Scan for the cell matching the given text and deliver its (X, Y) coordinate at center. 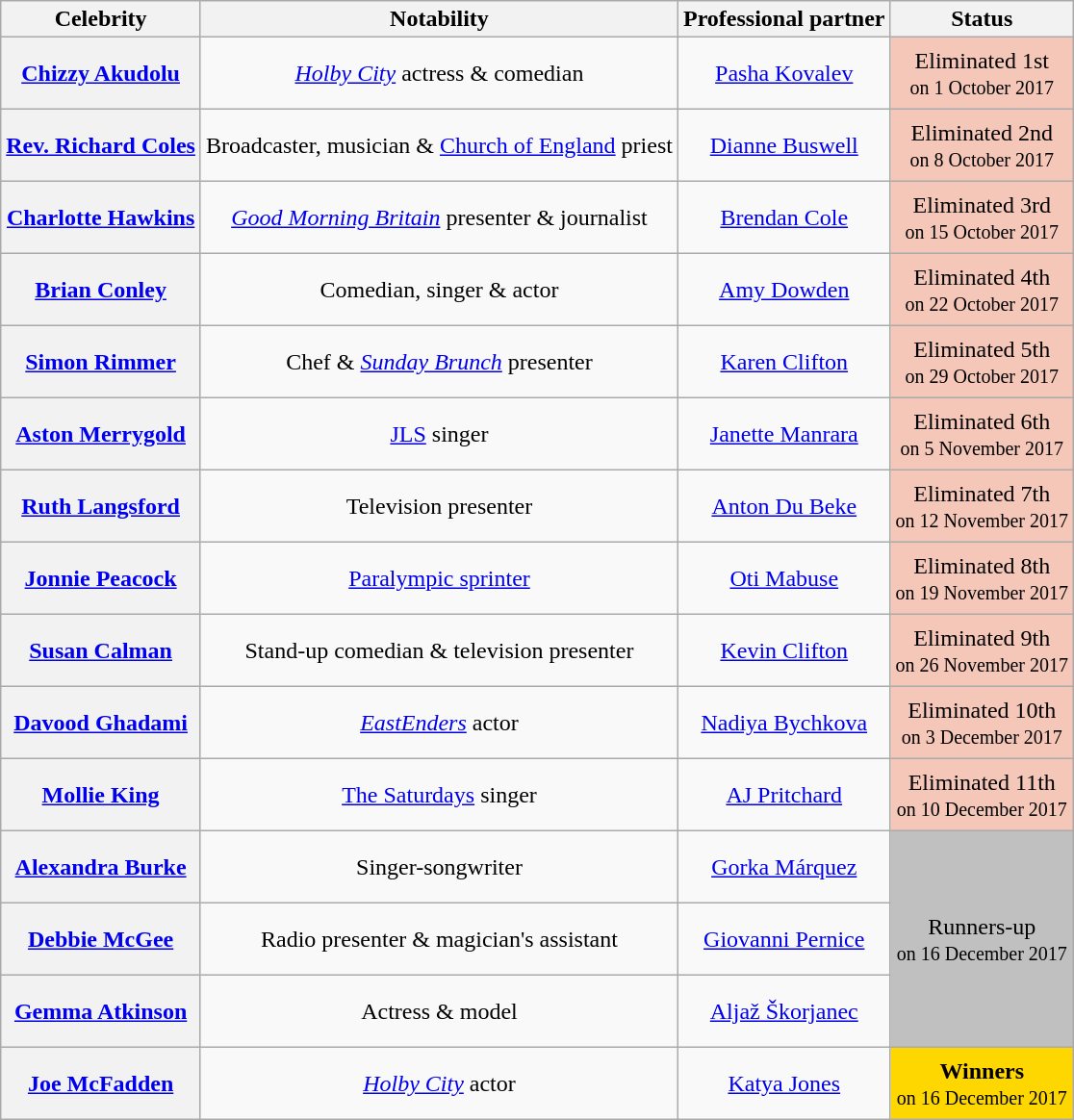
JLS singer (439, 435)
Eliminated 1ston 1 October 2017 (982, 73)
Stand-up comedian & television presenter (439, 650)
Eliminated 4thon 22 October 2017 (982, 291)
Charlotte Hawkins (101, 217)
Debbie McGee (101, 939)
Rev. Richard Coles (101, 146)
Eliminated 2ndon 8 October 2017 (982, 146)
Aston Merrygold (101, 435)
Aljaž Škorjanec (783, 1012)
Susan Calman (101, 650)
Ruth Langsford (101, 506)
Singer-songwriter (439, 868)
Good Morning Britain presenter & journalist (439, 217)
Holby City actor (439, 1083)
Winnerson 16 December 2017 (982, 1083)
Broadcaster, musician & Church of England priest (439, 146)
Pasha Kovalev (783, 73)
Chef & Sunday Brunch presenter (439, 362)
Chizzy Akudolu (101, 73)
Eliminated 5thon 29 October 2017 (982, 362)
Celebrity (101, 19)
Oti Mabuse (783, 579)
Brendan Cole (783, 217)
Joe McFadden (101, 1083)
Eliminated 8thon 19 November 2017 (982, 579)
Brian Conley (101, 291)
Runners-upon 16 December 2017 (982, 939)
Paralympic sprinter (439, 579)
Television presenter (439, 506)
Eliminated 7thon 12 November 2017 (982, 506)
AJ Pritchard (783, 795)
Eliminated 11thon 10 December 2017 (982, 795)
Eliminated 9thon 26 November 2017 (982, 650)
Davood Ghadami (101, 724)
The Saturdays singer (439, 795)
Anton Du Beke (783, 506)
Notability (439, 19)
Katya Jones (783, 1083)
Nadiya Bychkova (783, 724)
Status (982, 19)
Karen Clifton (783, 362)
Professional partner (783, 19)
Eliminated 10thon 3 December 2017 (982, 724)
Jonnie Peacock (101, 579)
Simon Rimmer (101, 362)
Holby City actress & comedian (439, 73)
Janette Manrara (783, 435)
Giovanni Pernice (783, 939)
EastEnders actor (439, 724)
Eliminated 3rdon 15 October 2017 (982, 217)
Dianne Buswell (783, 146)
Actress & model (439, 1012)
Alexandra Burke (101, 868)
Mollie King (101, 795)
Gorka Márquez (783, 868)
Gemma Atkinson (101, 1012)
Comedian, singer & actor (439, 291)
Amy Dowden (783, 291)
Radio presenter & magician's assistant (439, 939)
Eliminated 6thon 5 November 2017 (982, 435)
Kevin Clifton (783, 650)
